Extract the (X, Y) coordinate from the center of the cell holding the provided text.  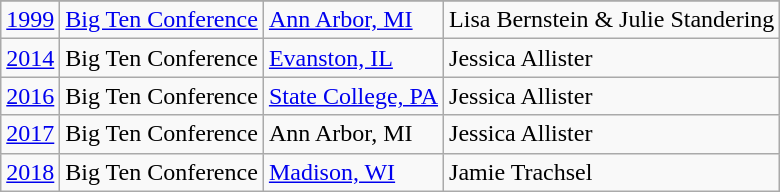
2016 (30, 96)
Jamie Trachsel (612, 172)
Madison, WI (353, 172)
1999 (30, 20)
State College, PA (353, 96)
2014 (30, 58)
2017 (30, 134)
2018 (30, 172)
Lisa Bernstein & Julie Standering (612, 20)
Evanston, IL (353, 58)
